Locate the cell with the specified text and output its [X, Y] center coordinate. 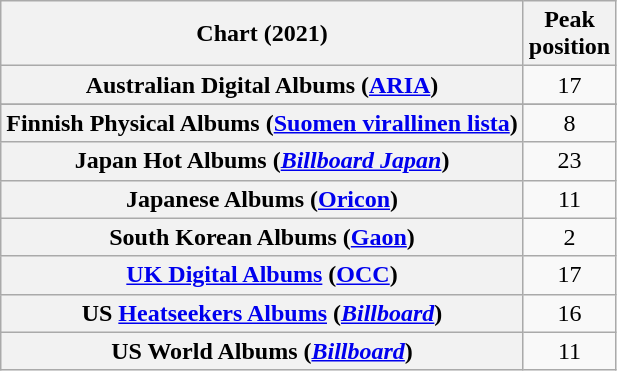
8 [569, 123]
16 [569, 313]
23 [569, 161]
US Heatseekers Albums (Billboard) [262, 313]
Japan Hot Albums (Billboard Japan) [262, 161]
Peakposition [569, 34]
2 [569, 237]
South Korean Albums (Gaon) [262, 237]
Japanese Albums (Oricon) [262, 199]
Chart (2021) [262, 34]
Finnish Physical Albums (Suomen virallinen lista) [262, 123]
US World Albums (Billboard) [262, 351]
UK Digital Albums (OCC) [262, 275]
Australian Digital Albums (ARIA) [262, 85]
